For the text-containing cell, return its midpoint in [x, y] coordinate format. 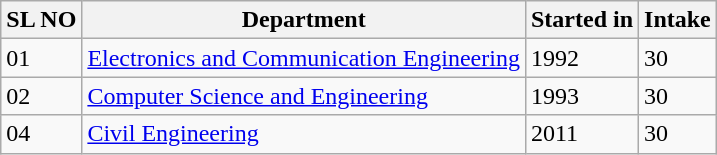
1992 [582, 58]
Department [304, 20]
02 [42, 96]
01 [42, 58]
2011 [582, 134]
Computer Science and Engineering [304, 96]
Started in [582, 20]
1993 [582, 96]
Civil Engineering [304, 134]
SL NO [42, 20]
04 [42, 134]
Electronics and Communication Engineering [304, 58]
Intake [678, 20]
